Provide the (X, Y) coordinate of the cell's center where the given text is located.  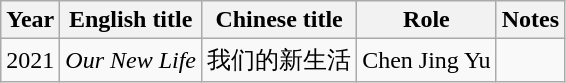
English title (131, 20)
2021 (30, 60)
Notes (530, 20)
Chinese title (280, 20)
我们的新生活 (280, 60)
Role (427, 20)
Year (30, 20)
Chen Jing Yu (427, 60)
Our New Life (131, 60)
